Determine the (x, y) coordinate at the center of the cell enclosing the given text.  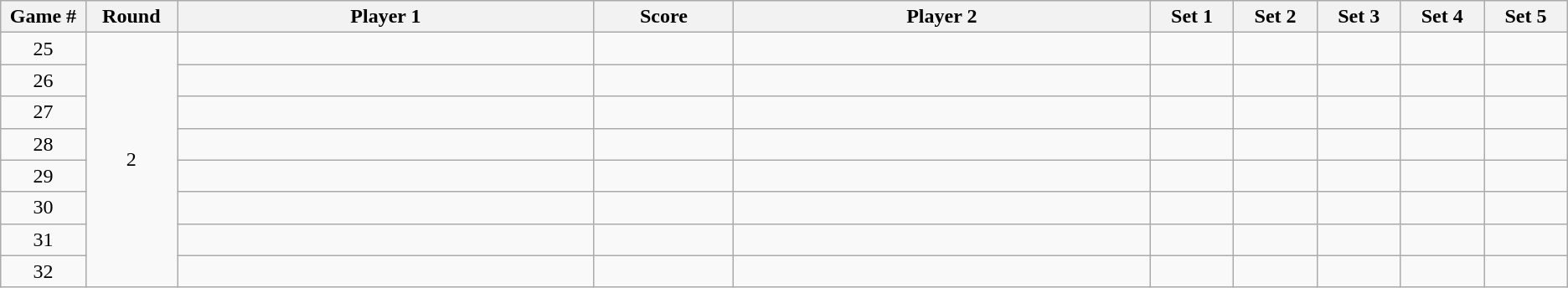
Set 3 (1359, 17)
32 (44, 271)
31 (44, 239)
30 (44, 208)
27 (44, 112)
Player 1 (386, 17)
Set 4 (1442, 17)
Set 5 (1526, 17)
28 (44, 144)
Set 2 (1276, 17)
Set 1 (1192, 17)
2 (131, 160)
Round (131, 17)
29 (44, 176)
Game # (44, 17)
25 (44, 49)
Score (663, 17)
Player 2 (941, 17)
26 (44, 80)
